Scan for the cell matching the given text and deliver its [x, y] coordinate at center. 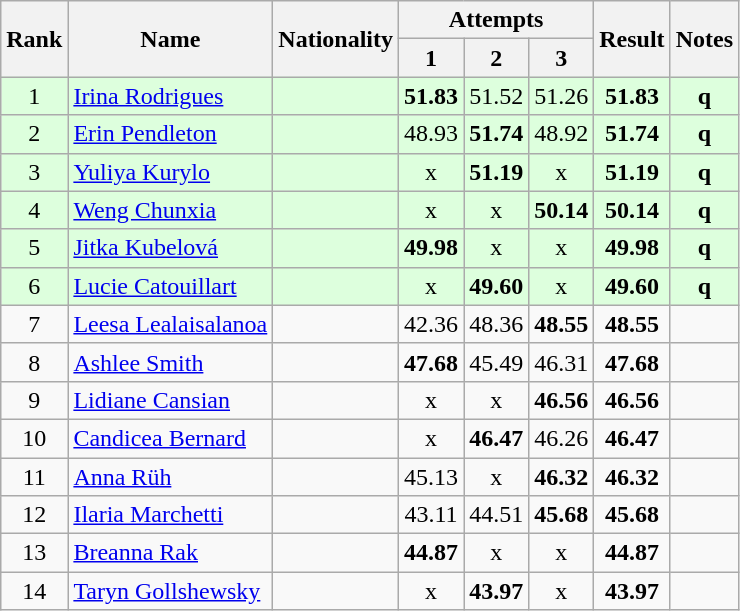
42.36 [432, 324]
44.51 [496, 515]
Taryn Gollshewsky [170, 591]
Weng Chunxia [170, 210]
Breanna Rak [170, 553]
12 [34, 515]
Jitka Kubelová [170, 248]
Lucie Catouillart [170, 286]
Ashlee Smith [170, 362]
14 [34, 591]
5 [34, 248]
13 [34, 553]
9 [34, 400]
7 [34, 324]
51.52 [496, 96]
Result [632, 39]
Rank [34, 39]
11 [34, 477]
Notes [704, 39]
48.92 [562, 134]
43.11 [432, 515]
Name [170, 39]
Irina Rodrigues [170, 96]
Ilaria Marchetti [170, 515]
45.13 [432, 477]
51.26 [562, 96]
6 [34, 286]
46.26 [562, 438]
Lidiane Cansian [170, 400]
Yuliya Kurylo [170, 172]
10 [34, 438]
Attempts [496, 20]
45.49 [496, 362]
Leesa Lealaisalanoa [170, 324]
8 [34, 362]
Erin Pendleton [170, 134]
Anna Rüh [170, 477]
Candicea Bernard [170, 438]
4 [34, 210]
48.93 [432, 134]
48.36 [496, 324]
Nationality [336, 39]
46.31 [562, 362]
